Capture the cell that displays the provided text and extract its [x, y] central coordinate. 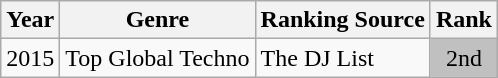
The DJ List [342, 58]
Top Global Techno [158, 58]
2015 [30, 58]
Ranking Source [342, 20]
2nd [464, 58]
Genre [158, 20]
Rank [464, 20]
Year [30, 20]
